Locate the cell with the specified text and output its [x, y] center coordinate. 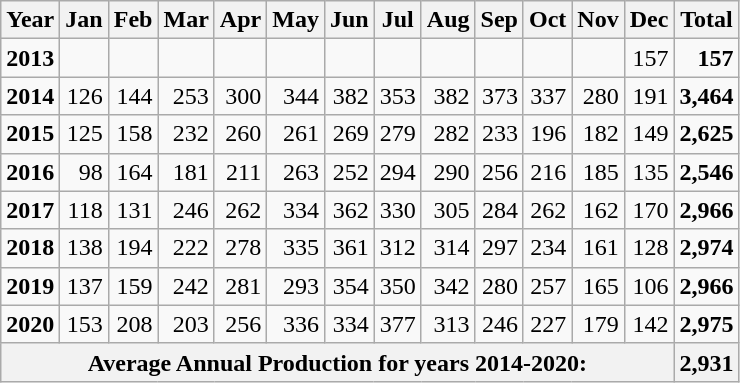
335 [296, 248]
350 [398, 286]
314 [448, 248]
165 [598, 286]
208 [133, 324]
252 [349, 172]
128 [649, 248]
211 [240, 172]
342 [448, 286]
137 [84, 286]
153 [84, 324]
126 [84, 96]
Average Annual Production for years 2014-2020: [338, 362]
312 [398, 248]
2019 [30, 286]
2,974 [706, 248]
Apr [240, 20]
305 [448, 210]
Dec [649, 20]
May [296, 20]
354 [349, 286]
2016 [30, 172]
182 [598, 134]
278 [240, 248]
336 [296, 324]
194 [133, 248]
263 [296, 172]
216 [547, 172]
158 [133, 134]
Aug [448, 20]
185 [598, 172]
142 [649, 324]
353 [398, 96]
261 [296, 134]
118 [84, 210]
Sep [499, 20]
2020 [30, 324]
Oct [547, 20]
179 [598, 324]
Year [30, 20]
260 [240, 134]
170 [649, 210]
233 [499, 134]
294 [398, 172]
290 [448, 172]
281 [240, 286]
232 [186, 134]
138 [84, 248]
161 [598, 248]
Nov [598, 20]
337 [547, 96]
Feb [133, 20]
159 [133, 286]
2017 [30, 210]
297 [499, 248]
2013 [30, 58]
162 [598, 210]
Mar [186, 20]
361 [349, 248]
Total [706, 20]
362 [349, 210]
Jun [349, 20]
Jan [84, 20]
2,931 [706, 362]
106 [649, 286]
135 [649, 172]
269 [349, 134]
191 [649, 96]
227 [547, 324]
3,464 [706, 96]
196 [547, 134]
222 [186, 248]
125 [84, 134]
373 [499, 96]
313 [448, 324]
2015 [30, 134]
242 [186, 286]
203 [186, 324]
282 [448, 134]
279 [398, 134]
2,546 [706, 172]
2,625 [706, 134]
131 [133, 210]
98 [84, 172]
284 [499, 210]
377 [398, 324]
257 [547, 286]
181 [186, 172]
2018 [30, 248]
149 [649, 134]
2014 [30, 96]
164 [133, 172]
2,975 [706, 324]
144 [133, 96]
234 [547, 248]
293 [296, 286]
344 [296, 96]
Jul [398, 20]
300 [240, 96]
330 [398, 210]
253 [186, 96]
